From the cell containing the given text, extract its center point as (x, y) coordinate. 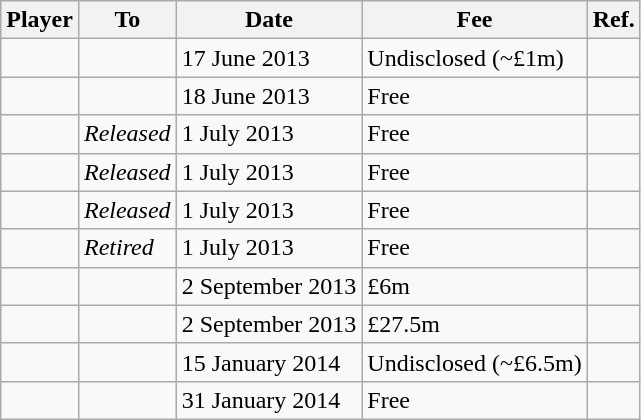
17 June 2013 (269, 58)
To (127, 20)
18 June 2013 (269, 96)
£27.5m (474, 324)
Fee (474, 20)
Undisclosed (~£6.5m) (474, 362)
31 January 2014 (269, 400)
Ref. (614, 20)
Retired (127, 248)
15 January 2014 (269, 362)
Undisclosed (~£1m) (474, 58)
Date (269, 20)
£6m (474, 286)
Player (40, 20)
